Output the (X, Y) coordinate of the center of the cell containing the given text.  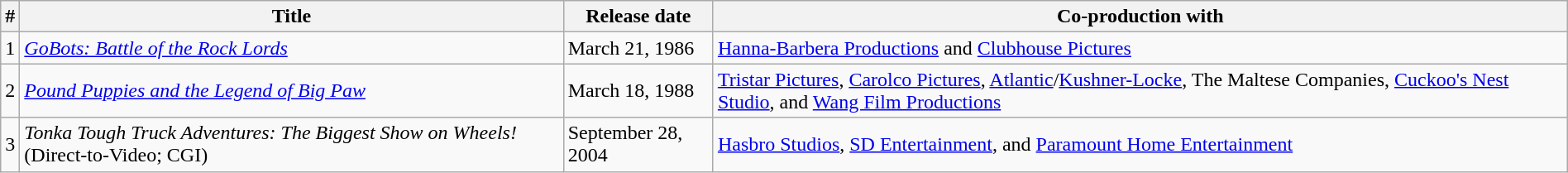
GoBots: Battle of the Rock Lords (291, 48)
3 (10, 144)
Pound Puppies and the Legend of Big Paw (291, 91)
Title (291, 17)
Tonka Tough Truck Adventures: The Biggest Show on Wheels! (Direct-to-Video; CGI) (291, 144)
2 (10, 91)
Tristar Pictures, Carolco Pictures, Atlantic/Kushner-Locke, The Maltese Companies, Cuckoo's Nest Studio, and Wang Film Productions (1140, 91)
September 28, 2004 (638, 144)
1 (10, 48)
# (10, 17)
Co-production with (1140, 17)
March 18, 1988 (638, 91)
Release date (638, 17)
March 21, 1986 (638, 48)
Hanna-Barbera Productions and Clubhouse Pictures (1140, 48)
Hasbro Studios, SD Entertainment, and Paramount Home Entertainment (1140, 144)
